Output the (x, y) coordinate of the center of the cell containing the given text.  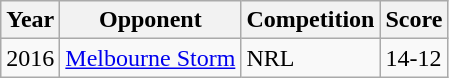
Opponent (150, 20)
NRL (310, 58)
Year (30, 20)
14-12 (414, 58)
2016 (30, 58)
Melbourne Storm (150, 58)
Score (414, 20)
Competition (310, 20)
